For the text-containing cell, return its midpoint in (X, Y) coordinate format. 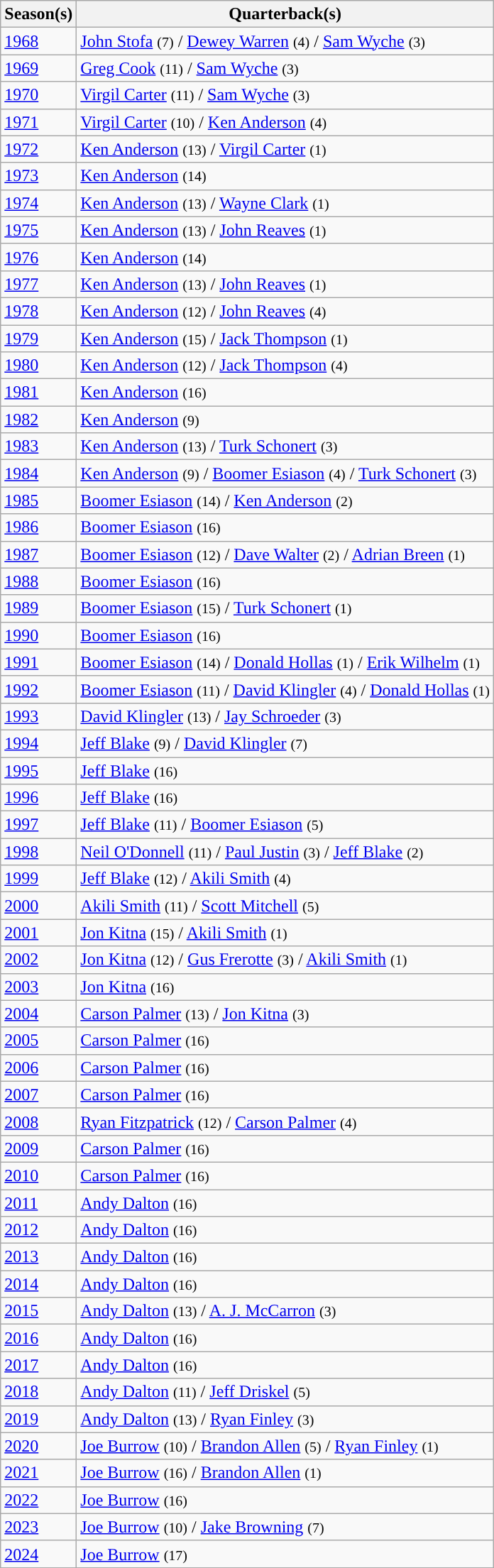
1972 (38, 149)
Joe Burrow (10) / Brandon Allen (5) / Ryan Finley (1) (285, 1446)
Joe Burrow (10) / Jake Browning (7) (285, 1527)
2010 (38, 1175)
Ken Anderson (13) / Wayne Clark (1) (285, 203)
Ken Anderson (13) / Virgil Carter (1) (285, 149)
Jeff Blake (12) / Akili Smith (4) (285, 879)
1986 (38, 527)
Neil O'Donnell (11) / Paul Justin (3) / Jeff Blake (2) (285, 852)
Joe Burrow (16) (285, 1500)
2013 (38, 1257)
Boomer Esiason (15) / Turk Schonert (1) (285, 608)
1997 (38, 825)
Andy Dalton (13) / Ryan Finley (3) (285, 1419)
Ken Anderson (9) (285, 420)
2008 (38, 1122)
Jeff Blake (9) / David Klingler (7) (285, 743)
1994 (38, 743)
Joe Burrow (17) (285, 1554)
Boomer Esiason (11) / David Klingler (4) / Donald Hollas (1) (285, 689)
Ken Anderson (12) / John Reaves (4) (285, 311)
1985 (38, 500)
2007 (38, 1095)
Ken Anderson (13) / Turk Schonert (3) (285, 446)
2011 (38, 1203)
1973 (38, 176)
2016 (38, 1338)
Andy Dalton (13) / A. J. McCarron (3) (285, 1311)
2001 (38, 933)
Quarterback(s) (285, 14)
2015 (38, 1311)
1968 (38, 41)
Season(s) (38, 14)
1999 (38, 879)
Ken Anderson (16) (285, 393)
Ken Anderson (9) / Boomer Esiason (4) / Turk Schonert (3) (285, 473)
Jon Kitna (16) (285, 987)
1969 (38, 68)
1989 (38, 608)
Boomer Esiason (12) / Dave Walter (2) / Adrian Breen (1) (285, 554)
1980 (38, 366)
Boomer Esiason (14) / Donald Hollas (1) / Erik Wilhelm (1) (285, 662)
2006 (38, 1068)
Greg Cook (11) / Sam Wyche (3) (285, 68)
1984 (38, 473)
2003 (38, 987)
2021 (38, 1473)
2018 (38, 1392)
2022 (38, 1500)
1981 (38, 393)
Ken Anderson (15) / Jack Thompson (1) (285, 339)
1987 (38, 554)
2004 (38, 1014)
David Klingler (13) / Jay Schroeder (3) (285, 716)
Akili Smith (11) / Scott Mitchell (5) (285, 906)
1974 (38, 203)
1979 (38, 339)
1991 (38, 662)
1975 (38, 230)
2017 (38, 1365)
Ryan Fitzpatrick (12) / Carson Palmer (4) (285, 1122)
2012 (38, 1230)
1998 (38, 852)
Jon Kitna (12) / Gus Frerotte (3) / Akili Smith (1) (285, 960)
1977 (38, 284)
1993 (38, 716)
1971 (38, 122)
Ken Anderson (12) / Jack Thompson (4) (285, 366)
1992 (38, 689)
1982 (38, 420)
2000 (38, 906)
1996 (38, 798)
John Stofa (7) / Dewey Warren (4) / Sam Wyche (3) (285, 41)
1995 (38, 770)
Joe Burrow (16) / Brandon Allen (1) (285, 1473)
1978 (38, 311)
2009 (38, 1148)
2024 (38, 1554)
Boomer Esiason (14) / Ken Anderson (2) (285, 500)
Andy Dalton (11) / Jeff Driskel (5) (285, 1392)
2023 (38, 1527)
2002 (38, 960)
1970 (38, 95)
2019 (38, 1419)
1976 (38, 257)
2014 (38, 1284)
Jeff Blake (11) / Boomer Esiason (5) (285, 825)
1990 (38, 635)
Virgil Carter (10) / Ken Anderson (4) (285, 122)
2005 (38, 1041)
Jon Kitna (15) / Akili Smith (1) (285, 933)
2020 (38, 1446)
1988 (38, 581)
Virgil Carter (11) / Sam Wyche (3) (285, 95)
1983 (38, 446)
Carson Palmer (13) / Jon Kitna (3) (285, 1014)
